Identify which cell holds the provided text, then report its (X, Y) central coordinate. 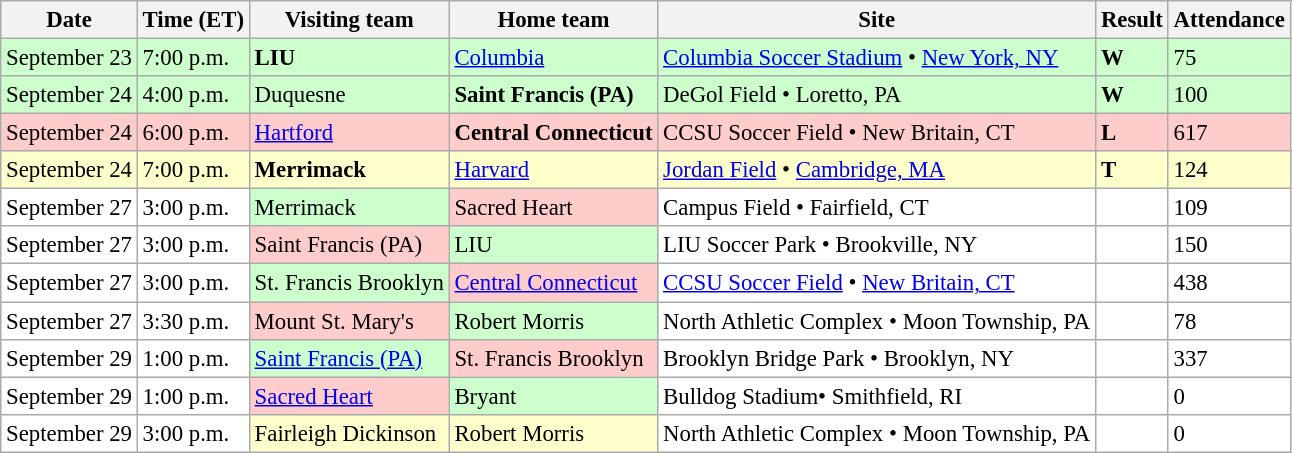
Duquesne (349, 95)
100 (1229, 95)
75 (1229, 58)
78 (1229, 321)
Home team (554, 20)
Harvard (554, 170)
Columbia (554, 58)
3:30 p.m. (193, 321)
Site (877, 20)
Campus Field • Fairfield, CT (877, 208)
Brooklyn Bridge Park • Brooklyn, NY (877, 358)
Attendance (1229, 20)
617 (1229, 133)
Fairleigh Dickinson (349, 433)
Result (1132, 20)
LIU Soccer Park • Brookville, NY (877, 245)
Jordan Field • Cambridge, MA (877, 170)
337 (1229, 358)
L (1132, 133)
124 (1229, 170)
109 (1229, 208)
Columbia Soccer Stadium • New York, NY (877, 58)
September 23 (69, 58)
Hartford (349, 133)
150 (1229, 245)
Time (ET) (193, 20)
Mount St. Mary's (349, 321)
4:00 p.m. (193, 95)
Bryant (554, 396)
Visiting team (349, 20)
T (1132, 170)
Date (69, 20)
438 (1229, 283)
DeGol Field • Loretto, PA (877, 95)
Bulldog Stadium• Smithfield, RI (877, 396)
6:00 p.m. (193, 133)
